Capture the cell that displays the provided text and extract its (x, y) central coordinate. 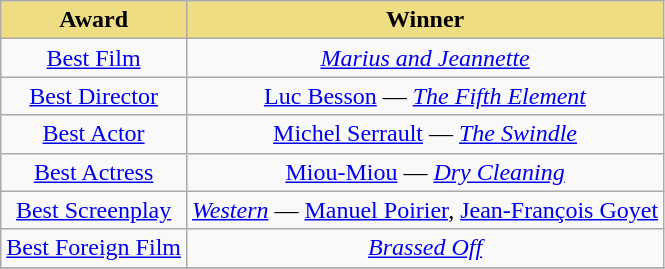
Luc Besson — The Fifth Element (424, 96)
Best Film (94, 58)
Western — Manuel Poirier, Jean-François Goyet (424, 210)
Best Actress (94, 172)
Award (94, 20)
Brassed Off (424, 248)
Michel Serrault — The Swindle (424, 134)
Marius and Jeannette (424, 58)
Best Screenplay (94, 210)
Best Foreign Film (94, 248)
Best Director (94, 96)
Winner (424, 20)
Miou-Miou — Dry Cleaning (424, 172)
Best Actor (94, 134)
